Detect which cell encompasses the target text, then output its (x, y) center coordinate. 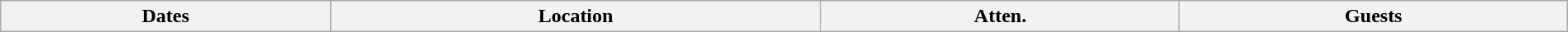
Atten. (1001, 16)
Dates (165, 16)
Guests (1373, 16)
Location (576, 16)
